Provide the [x, y] coordinate of the cell's center where the given text is located.  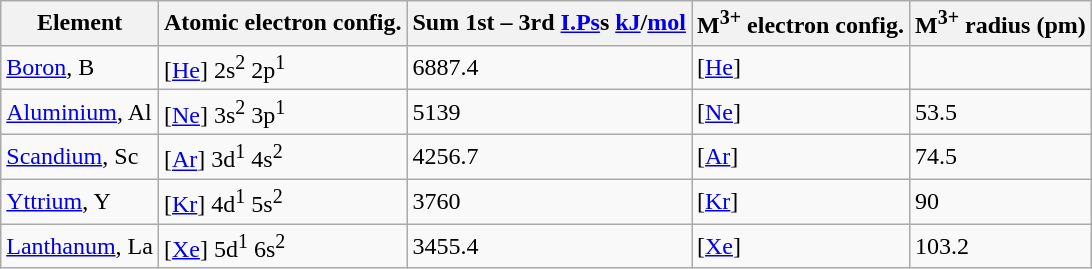
Atomic electron config. [282, 24]
6887.4 [550, 68]
[He] 2s2 2p1 [282, 68]
[Kr] [801, 202]
Scandium, Sc [80, 156]
Lanthanum, La [80, 246]
Yttrium, Y [80, 202]
[He] [801, 68]
M3+ electron config. [801, 24]
[Xe] [801, 246]
[Ne] [801, 112]
90 [1000, 202]
[Kr] 4d1 5s2 [282, 202]
53.5 [1000, 112]
74.5 [1000, 156]
3455.4 [550, 246]
4256.7 [550, 156]
Element [80, 24]
[Xe] 5d1 6s2 [282, 246]
Boron, B [80, 68]
[Ar] [801, 156]
Aluminium, Al [80, 112]
5139 [550, 112]
103.2 [1000, 246]
3760 [550, 202]
Sum 1st – 3rd I.Pss kJ/mol [550, 24]
[Ar] 3d1 4s2 [282, 156]
M3+ radius (pm) [1000, 24]
[Ne] 3s2 3p1 [282, 112]
